Detect which cell encompasses the target text, then output its (x, y) center coordinate. 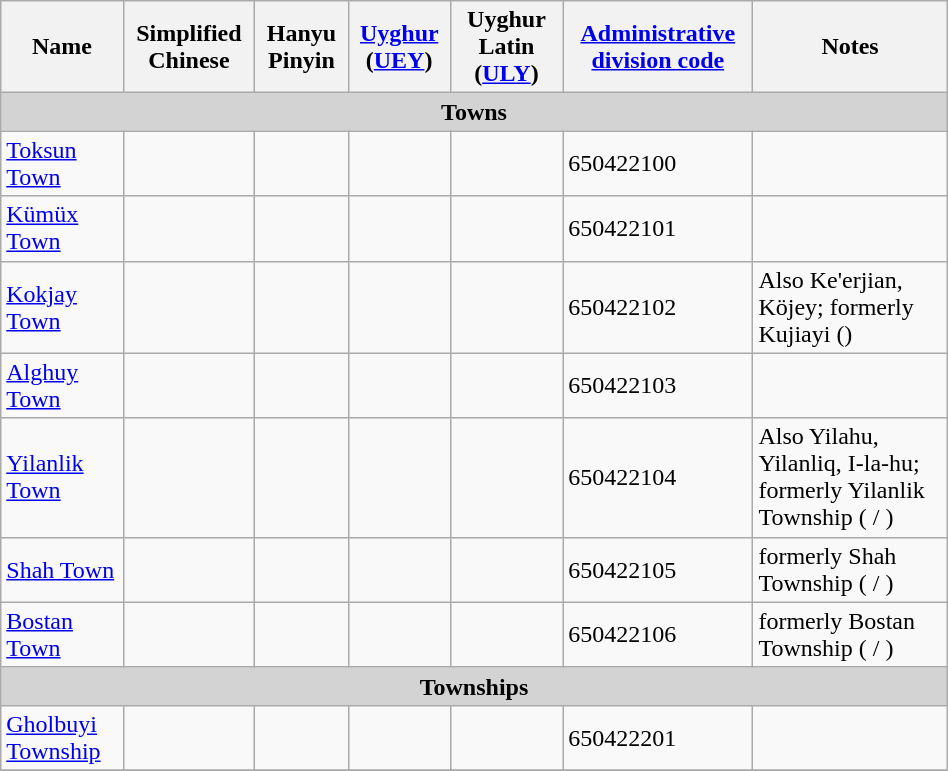
Bostan Town (62, 634)
formerly Bostan Township ( / ) (850, 634)
formerly Shah Township ( / ) (850, 570)
Simplified Chinese (189, 47)
Name (62, 47)
650422104 (658, 478)
Yilanlik Town (62, 478)
650422100 (658, 164)
Also Yilahu, Yilanliq, I-la-hu; formerly Yilanlik Township ( / ) (850, 478)
Notes (850, 47)
Toksun Town (62, 164)
Gholbuyi Township (62, 738)
Towns (474, 112)
650422105 (658, 570)
Alghuy Town (62, 386)
Kümüx Town (62, 228)
650422106 (658, 634)
650422201 (658, 738)
Shah Town (62, 570)
Uyghur Latin (ULY) (506, 47)
Kokjay Town (62, 307)
650422101 (658, 228)
Uyghur (UEY) (399, 47)
Townships (474, 686)
Administrative division code (658, 47)
650422102 (658, 307)
Hanyu Pinyin (302, 47)
Also Ke'erjian, Köjey; formerly Kujiayi () (850, 307)
650422103 (658, 386)
